From the cell containing the given text, extract its center point as [X, Y] coordinate. 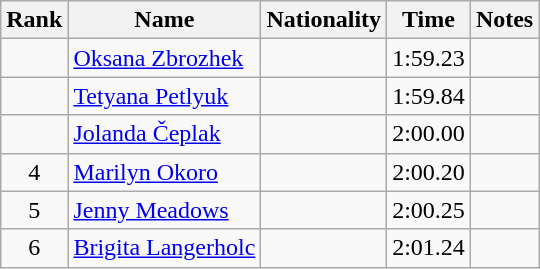
6 [34, 248]
Oksana Zbrozhek [164, 58]
1:59.84 [429, 96]
Notes [504, 20]
Tetyana Petlyuk [164, 96]
Marilyn Okoro [164, 172]
5 [34, 210]
2:01.24 [429, 248]
Jolanda Čeplak [164, 134]
2:00.00 [429, 134]
Nationality [324, 20]
1:59.23 [429, 58]
Brigita Langerholc [164, 248]
Time [429, 20]
Rank [34, 20]
Name [164, 20]
4 [34, 172]
2:00.20 [429, 172]
Jenny Meadows [164, 210]
2:00.25 [429, 210]
